Identify which cell holds the provided text, then report its (x, y) central coordinate. 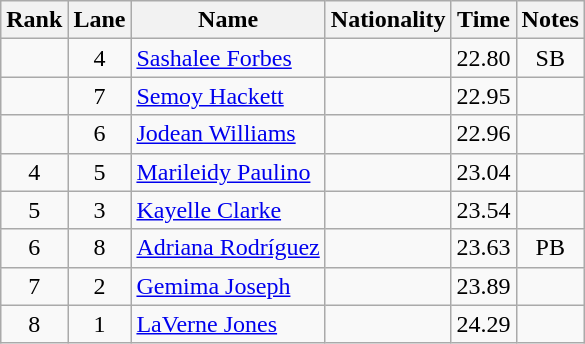
22.80 (484, 58)
22.95 (484, 96)
Semoy Hackett (228, 96)
Adriana Rodríguez (228, 248)
3 (100, 210)
Name (228, 20)
2 (100, 286)
Nationality (388, 20)
Gemima Joseph (228, 286)
Jodean Williams (228, 134)
Notes (550, 20)
PB (550, 248)
LaVerne Jones (228, 324)
23.04 (484, 172)
22.96 (484, 134)
23.63 (484, 248)
Rank (34, 20)
Lane (100, 20)
23.89 (484, 286)
Marileidy Paulino (228, 172)
Time (484, 20)
SB (550, 58)
Sashalee Forbes (228, 58)
1 (100, 324)
23.54 (484, 210)
Kayelle Clarke (228, 210)
24.29 (484, 324)
